Return (x, y) of the center of cell containing provided text 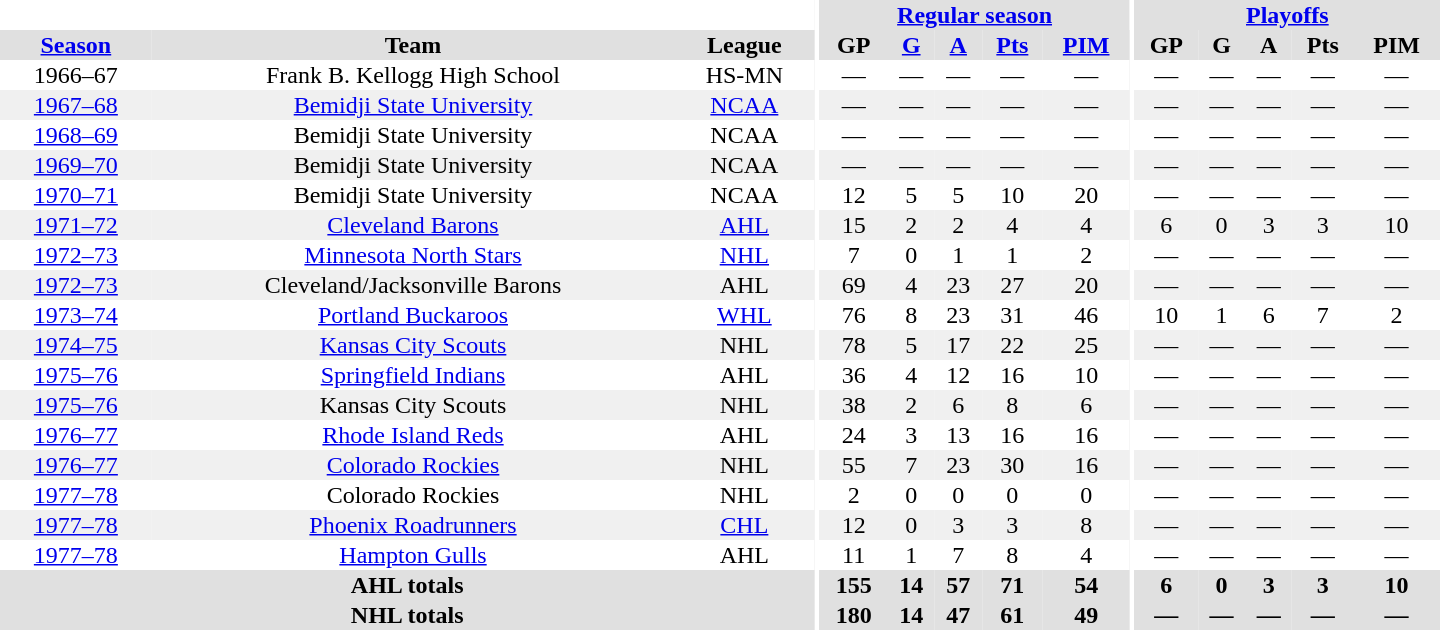
1971–72 (76, 225)
Season (76, 45)
17 (958, 345)
31 (1012, 315)
League (744, 45)
Portland Buckaroos (414, 315)
78 (854, 345)
1968–69 (76, 135)
1967–68 (76, 105)
Frank B. Kellogg High School (414, 75)
180 (854, 615)
49 (1086, 615)
55 (854, 465)
155 (854, 585)
HS-MN (744, 75)
61 (1012, 615)
1969–70 (76, 165)
38 (854, 405)
22 (1012, 345)
36 (854, 375)
15 (854, 225)
CHL (744, 525)
1966–67 (76, 75)
54 (1086, 585)
1974–75 (76, 345)
Springfield Indians (414, 375)
47 (958, 615)
30 (1012, 465)
Team (414, 45)
69 (854, 285)
1970–71 (76, 195)
WHL (744, 315)
NHL totals (407, 615)
1973–74 (76, 315)
46 (1086, 315)
25 (1086, 345)
13 (958, 435)
Minnesota North Stars (414, 255)
57 (958, 585)
71 (1012, 585)
Cleveland Barons (414, 225)
76 (854, 315)
24 (854, 435)
27 (1012, 285)
Hampton Gulls (414, 555)
Rhode Island Reds (414, 435)
Regular season (975, 15)
Cleveland/Jacksonville Barons (414, 285)
AHL totals (407, 585)
Playoffs (1288, 15)
Phoenix Roadrunners (414, 525)
11 (854, 555)
